Identify which cell holds the provided text, then report its [x, y] central coordinate. 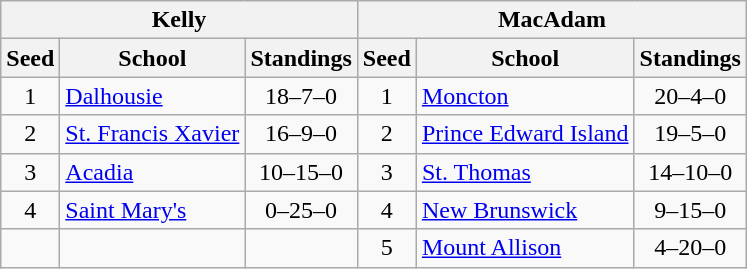
St. Thomas [525, 172]
10–15–0 [301, 172]
MacAdam [552, 20]
18–7–0 [301, 96]
Mount Allison [525, 248]
Kelly [180, 20]
0–25–0 [301, 210]
Prince Edward Island [525, 134]
Moncton [525, 96]
20–4–0 [690, 96]
9–15–0 [690, 210]
New Brunswick [525, 210]
19–5–0 [690, 134]
4–20–0 [690, 248]
St. Francis Xavier [152, 134]
Acadia [152, 172]
Saint Mary's [152, 210]
16–9–0 [301, 134]
5 [386, 248]
Dalhousie [152, 96]
14–10–0 [690, 172]
